Provide the [x, y] coordinate of the cell's center where the given text is located.  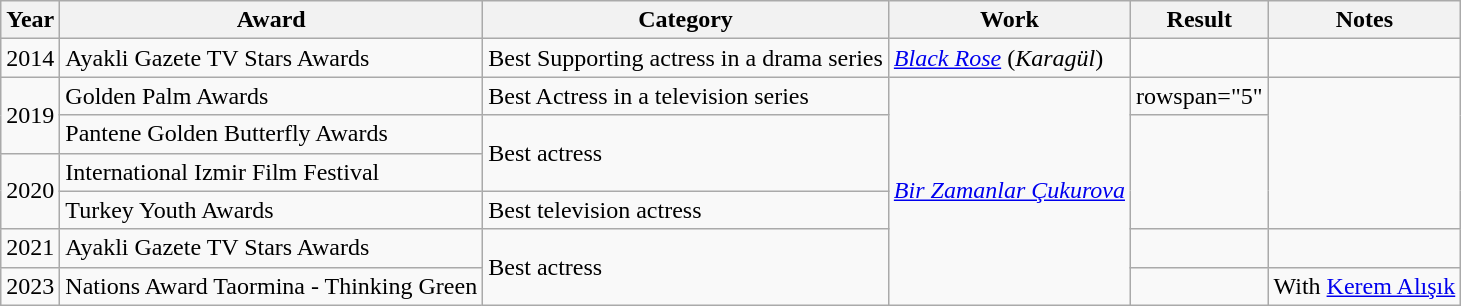
Year [30, 20]
rowspan="5" [1200, 96]
2020 [30, 191]
Best Actress in a television series [686, 96]
2021 [30, 248]
Nations Award Taormina - Thinking Green [272, 286]
2014 [30, 58]
Bir Zamanlar Çukurova [1009, 191]
Notes [1364, 20]
Pantene Golden Butterfly Awards [272, 134]
Best television actress [686, 210]
With Kerem Alışık [1364, 286]
Category [686, 20]
Award [272, 20]
Work [1009, 20]
Turkey Youth Awards [272, 210]
Result [1200, 20]
Black Rose (Karagül) [1009, 58]
International Izmir Film Festival [272, 172]
Best Supporting actress in a drama series [686, 58]
2023 [30, 286]
2019 [30, 115]
Golden Palm Awards [272, 96]
